Return [x, y] of the center of cell containing provided text 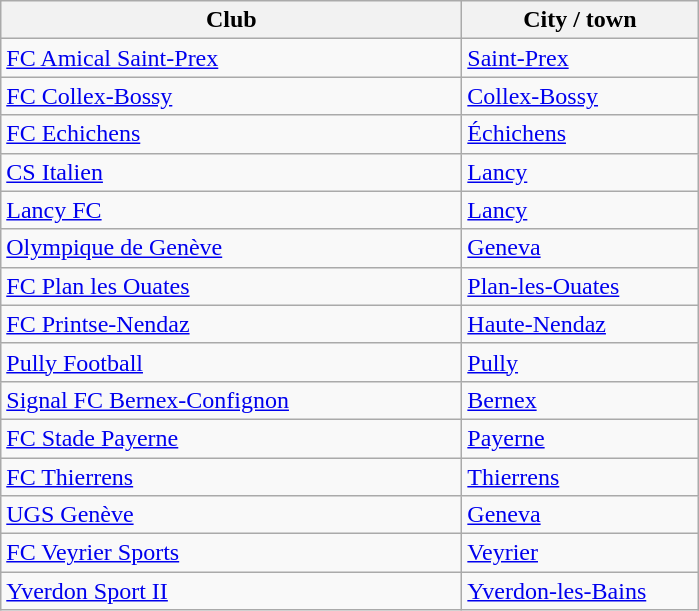
Plan-les-Ouates [580, 286]
CS Italien [232, 172]
Payerne [580, 438]
FC Printse-Nendaz [232, 324]
Yverdon-les-Bains [580, 591]
Saint-Prex [580, 58]
FC Collex-Bossy [232, 96]
Club [232, 20]
Lancy FC [232, 210]
Pully Football [232, 362]
FC Stade Payerne [232, 438]
City / town [580, 20]
Veyrier [580, 553]
FC Thierrens [232, 477]
Collex-Bossy [580, 96]
Olympique de Genève [232, 248]
UGS Genève [232, 515]
Haute-Nendaz [580, 324]
Thierrens [580, 477]
Pully [580, 362]
Bernex [580, 400]
FC Echichens [232, 134]
FC Plan les Ouates [232, 286]
Échichens [580, 134]
FC Veyrier Sports [232, 553]
Signal FC Bernex-Confignon [232, 400]
Yverdon Sport II [232, 591]
FC Amical Saint-Prex [232, 58]
